Capture the cell that displays the provided text and extract its (x, y) central coordinate. 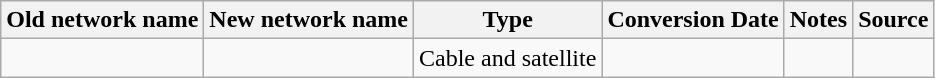
Old network name (102, 20)
New network name (309, 20)
Type (508, 20)
Source (894, 20)
Notes (818, 20)
Conversion Date (693, 20)
Cable and satellite (508, 58)
